Provide the (x, y) coordinate of the cell's center where the given text is located.  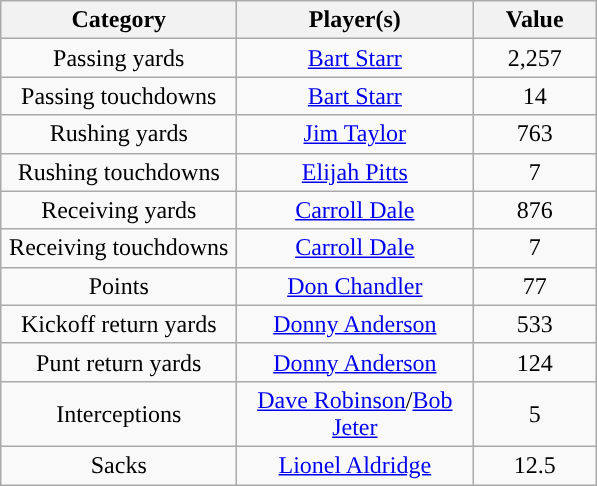
Category (119, 20)
5 (535, 414)
Rushing touchdowns (119, 172)
876 (535, 210)
Value (535, 20)
Elijah Pitts (355, 172)
Interceptions (119, 414)
Points (119, 286)
Don Chandler (355, 286)
Receiving touchdowns (119, 248)
Kickoff return yards (119, 324)
77 (535, 286)
Sacks (119, 465)
763 (535, 134)
533 (535, 324)
Rushing yards (119, 134)
2,257 (535, 58)
Receiving yards (119, 210)
Jim Taylor (355, 134)
Punt return yards (119, 362)
12.5 (535, 465)
Player(s) (355, 20)
Passing yards (119, 58)
Dave Robinson/Bob Jeter (355, 414)
Lionel Aldridge (355, 465)
14 (535, 96)
Passing touchdowns (119, 96)
124 (535, 362)
